From the cell containing the given text, extract its center point as (X, Y) coordinate. 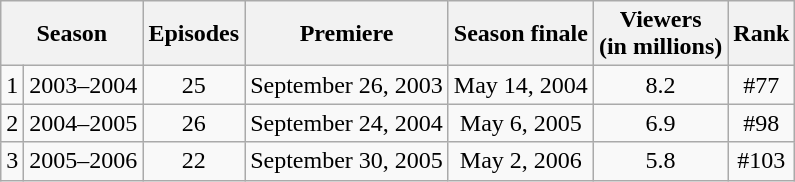
September 26, 2003 (347, 85)
6.9 (660, 123)
#77 (762, 85)
May 2, 2006 (520, 161)
Viewers(in millions) (660, 34)
Rank (762, 34)
Season finale (520, 34)
8.2 (660, 85)
2004–2005 (84, 123)
5.8 (660, 161)
#98 (762, 123)
3 (12, 161)
May 14, 2004 (520, 85)
September 30, 2005 (347, 161)
#103 (762, 161)
September 24, 2004 (347, 123)
22 (194, 161)
1 (12, 85)
2003–2004 (84, 85)
25 (194, 85)
2005–2006 (84, 161)
May 6, 2005 (520, 123)
2 (12, 123)
26 (194, 123)
Premiere (347, 34)
Season (72, 34)
Episodes (194, 34)
